Capture the cell that displays the provided text and extract its [X, Y] central coordinate. 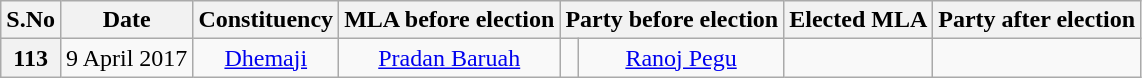
Date [126, 20]
MLA before election [450, 20]
Dhemaji [266, 58]
9 April 2017 [126, 58]
Party after election [1037, 20]
Pradan Baruah [450, 58]
Elected MLA [858, 20]
Ranoj Pegu [680, 58]
Constituency [266, 20]
S.No [31, 20]
Party before election [672, 20]
113 [31, 58]
